Provide the (x, y) coordinate of the cell's center where the given text is located.  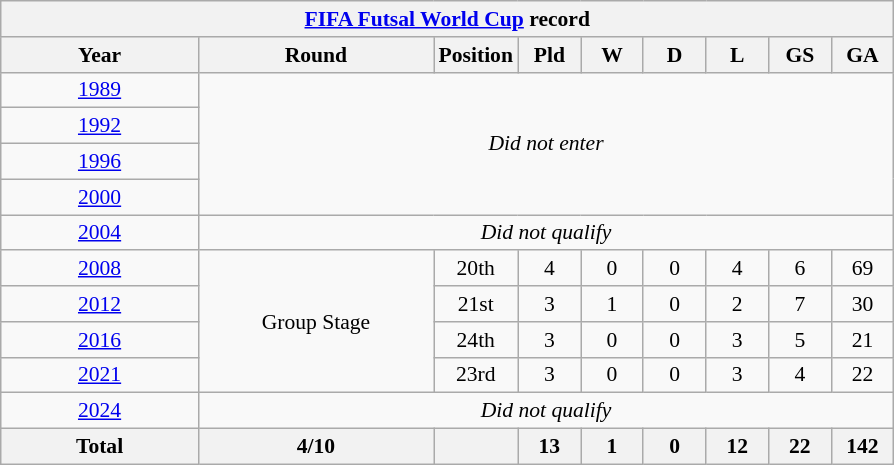
FIFA Futsal World Cup record (448, 19)
2000 (100, 197)
21 (862, 340)
2008 (100, 269)
Round (316, 55)
2021 (100, 375)
4/10 (316, 447)
142 (862, 447)
30 (862, 304)
5 (800, 340)
Year (100, 55)
13 (550, 447)
2004 (100, 233)
Group Stage (316, 322)
2024 (100, 411)
Total (100, 447)
6 (800, 269)
Pld (550, 55)
W (612, 55)
7 (800, 304)
GA (862, 55)
Position (476, 55)
2 (738, 304)
20th (476, 269)
1989 (100, 90)
Did not enter (546, 143)
1996 (100, 162)
23rd (476, 375)
24th (476, 340)
21st (476, 304)
D (674, 55)
1992 (100, 126)
12 (738, 447)
69 (862, 269)
2012 (100, 304)
GS (800, 55)
2016 (100, 340)
L (738, 55)
